Search for the cell housing the specified text and yield its [x, y] center coordinate. 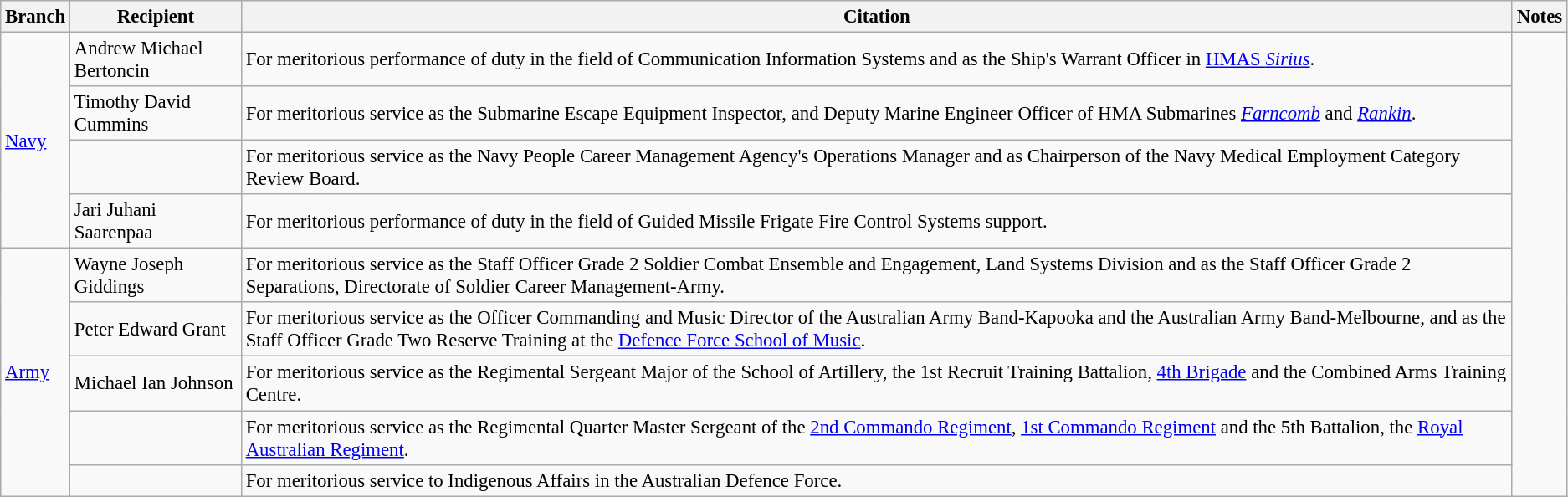
Recipient [156, 17]
Branch [35, 17]
Army [35, 372]
For meritorious service as the Submarine Escape Equipment Inspector, and Deputy Marine Engineer Officer of HMA Submarines Farncomb and Rankin. [877, 114]
Notes [1540, 17]
For meritorious service to Indigenous Affairs in the Australian Defence Force. [877, 480]
For meritorious performance of duty in the field of Guided Missile Frigate Fire Control Systems support. [877, 221]
Andrew Michael Bertoncin [156, 60]
Wayne Joseph Giddings [156, 276]
For meritorious performance of duty in the field of Communication Information Systems and as the Ship's Warrant Officer in HMAS Sirius. [877, 60]
Jari Juhani Saarenpaa [156, 221]
Peter Edward Grant [156, 330]
Navy [35, 141]
Citation [877, 17]
Michael Ian Johnson [156, 383]
Timothy David Cummins [156, 114]
